Detect which cell encompasses the target text, then output its (x, y) center coordinate. 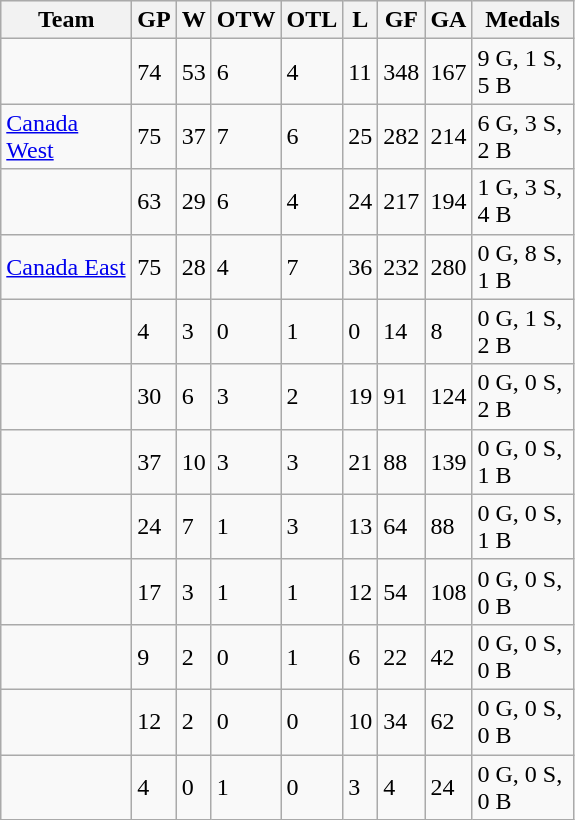
21 (360, 462)
L (360, 20)
214 (448, 136)
9 G, 1 S, 5 B (522, 72)
91 (402, 396)
194 (448, 202)
17 (154, 592)
64 (402, 526)
OTW (246, 20)
Canada East (66, 266)
9 (154, 656)
22 (402, 656)
30 (154, 396)
124 (448, 396)
0 G, 0 S, 2 B (522, 396)
28 (194, 266)
GP (154, 20)
139 (448, 462)
1 G, 3 S, 4 B (522, 202)
54 (402, 592)
Medals (522, 20)
13 (360, 526)
OTL (312, 20)
62 (448, 722)
63 (154, 202)
0 G, 8 S, 1 B (522, 266)
167 (448, 72)
36 (360, 266)
GA (448, 20)
GF (402, 20)
Canada West (66, 136)
6 G, 3 S, 2 B (522, 136)
14 (402, 332)
53 (194, 72)
74 (154, 72)
217 (402, 202)
282 (402, 136)
8 (448, 332)
348 (402, 72)
42 (448, 656)
Team (66, 20)
0 G, 1 S, 2 B (522, 332)
29 (194, 202)
34 (402, 722)
W (194, 20)
11 (360, 72)
25 (360, 136)
19 (360, 396)
108 (448, 592)
232 (402, 266)
280 (448, 266)
